Provide the (X, Y) coordinate of the cell's center where the given text is located.  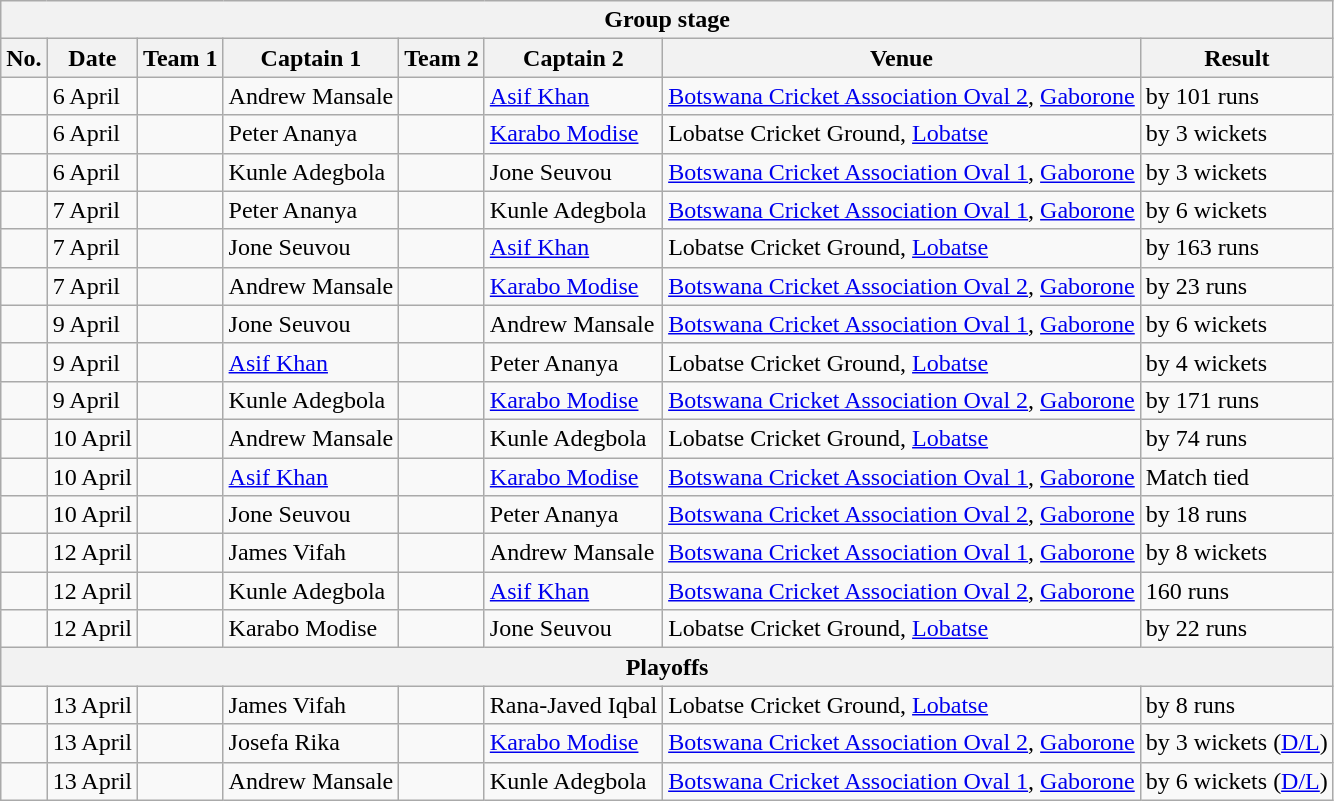
by 74 runs (1236, 438)
Captain 1 (311, 58)
by 163 runs (1236, 248)
by 3 wickets (D/L) (1236, 743)
Result (1236, 58)
by 22 runs (1236, 629)
by 4 wickets (1236, 362)
Group stage (668, 20)
Match tied (1236, 477)
Playoffs (668, 667)
by 101 runs (1236, 96)
160 runs (1236, 591)
by 8 wickets (1236, 553)
by 23 runs (1236, 286)
Venue (902, 58)
Captain 2 (573, 58)
Josefa Rika (311, 743)
Date (92, 58)
by 18 runs (1236, 515)
by 171 runs (1236, 400)
Rana-Javed Iqbal (573, 705)
by 6 wickets (D/L) (1236, 781)
Team 1 (181, 58)
by 8 runs (1236, 705)
No. (24, 58)
Team 2 (442, 58)
